Locate the cell with the specified text and output its [X, Y] center coordinate. 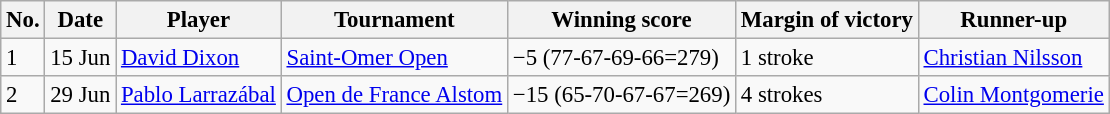
29 Jun [80, 95]
Runner-up [1014, 20]
Tournament [394, 20]
Colin Montgomerie [1014, 95]
Player [199, 20]
Saint-Omer Open [394, 58]
−5 (77-67-69-66=279) [622, 58]
Open de France Alstom [394, 95]
−15 (65-70-67-67=269) [622, 95]
Winning score [622, 20]
15 Jun [80, 58]
Margin of victory [828, 20]
No. [23, 20]
1 [23, 58]
2 [23, 95]
4 strokes [828, 95]
Pablo Larrazábal [199, 95]
Christian Nilsson [1014, 58]
David Dixon [199, 58]
Date [80, 20]
1 stroke [828, 58]
